Output the [X, Y] coordinate of the center of the cell containing the given text.  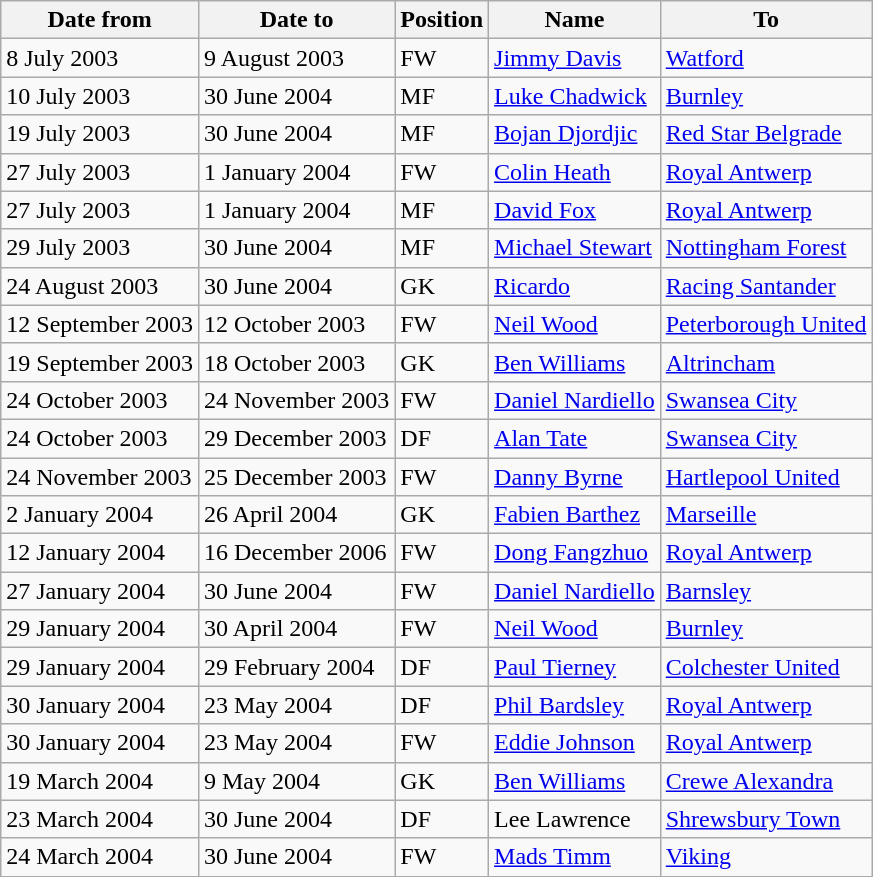
Viking [766, 857]
23 March 2004 [100, 819]
12 January 2004 [100, 553]
Watford [766, 58]
Position [442, 20]
16 December 2006 [296, 553]
9 May 2004 [296, 781]
Name [575, 20]
18 October 2003 [296, 362]
2 January 2004 [100, 515]
29 July 2003 [100, 248]
10 July 2003 [100, 96]
Colin Heath [575, 172]
12 October 2003 [296, 324]
Alan Tate [575, 438]
Peterborough United [766, 324]
29 December 2003 [296, 438]
Ricardo [575, 286]
27 January 2004 [100, 591]
Bojan Djordjic [575, 134]
Red Star Belgrade [766, 134]
Paul Tierney [575, 667]
24 August 2003 [100, 286]
Nottingham Forest [766, 248]
Jimmy Davis [575, 58]
David Fox [575, 210]
To [766, 20]
12 September 2003 [100, 324]
Luke Chadwick [575, 96]
25 December 2003 [296, 477]
Fabien Barthez [575, 515]
30 April 2004 [296, 629]
Mads Timm [575, 857]
Dong Fangzhuo [575, 553]
Crewe Alexandra [766, 781]
Date to [296, 20]
19 March 2004 [100, 781]
Date from [100, 20]
Michael Stewart [575, 248]
Shrewsbury Town [766, 819]
9 August 2003 [296, 58]
Phil Bardsley [575, 705]
26 April 2004 [296, 515]
Racing Santander [766, 286]
Altrincham [766, 362]
24 March 2004 [100, 857]
Marseille [766, 515]
Barnsley [766, 591]
Danny Byrne [575, 477]
19 September 2003 [100, 362]
Colchester United [766, 667]
Hartlepool United [766, 477]
Eddie Johnson [575, 743]
Lee Lawrence [575, 819]
8 July 2003 [100, 58]
29 February 2004 [296, 667]
19 July 2003 [100, 134]
